Extract the (x, y) coordinate from the center of the cell holding the provided text.  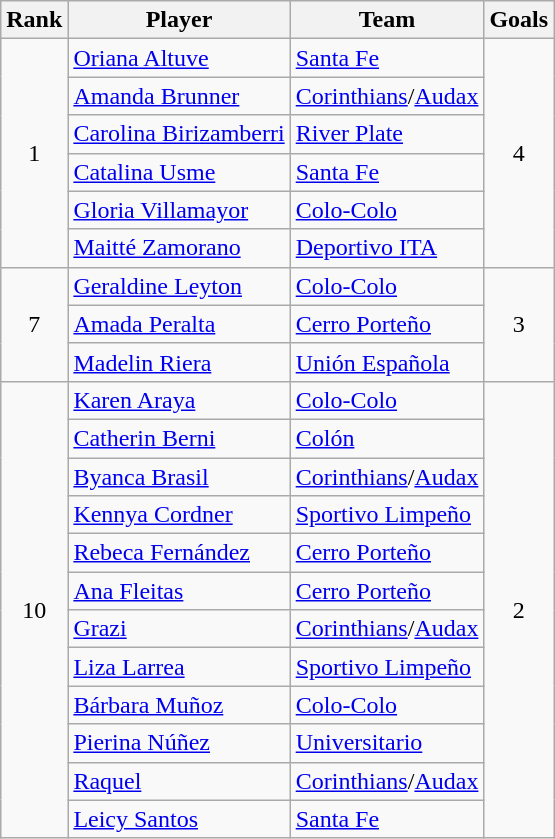
Deportivo ITA (387, 248)
Raquel (179, 781)
Catherin Berni (179, 438)
3 (519, 324)
Amanda Brunner (179, 96)
Unión Española (387, 362)
Geraldine Leyton (179, 286)
Ana Fleitas (179, 591)
River Plate (387, 134)
Universitario (387, 743)
2 (519, 610)
Team (387, 20)
Goals (519, 20)
Leicy Santos (179, 819)
Maitté Zamorano (179, 248)
Carolina Birizamberri (179, 134)
Byanca Brasil (179, 477)
Pierina Núñez (179, 743)
Amada Peralta (179, 324)
Karen Araya (179, 400)
10 (34, 610)
Grazi (179, 629)
Oriana Altuve (179, 58)
Colón (387, 438)
Player (179, 20)
1 (34, 153)
Liza Larrea (179, 667)
7 (34, 324)
Rebeca Fernández (179, 553)
Madelin Riera (179, 362)
Catalina Usme (179, 172)
4 (519, 153)
Rank (34, 20)
Gloria Villamayor (179, 210)
Kennya Cordner (179, 515)
Bárbara Muñoz (179, 705)
